Return (X, Y) of the center of cell containing provided text 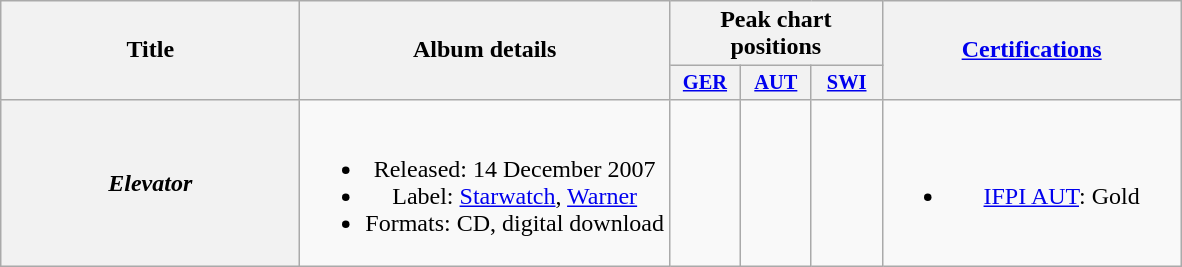
Certifications (1032, 50)
Peak chart positions (776, 34)
Elevator (150, 182)
AUT (776, 83)
Released: 14 December 2007Label: Starwatch, WarnerFormats: CD, digital download (485, 182)
Album details (485, 50)
Title (150, 50)
IFPI AUT: Gold (1032, 182)
SWI (846, 83)
GER (706, 83)
